Pinpoint the cell where the given text exists, returning its (X, Y) midpoint coordinate. 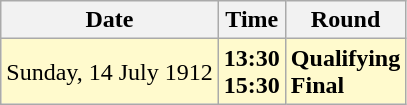
Time (252, 20)
Round (345, 20)
QualifyingFinal (345, 72)
13:3015:30 (252, 72)
Sunday, 14 July 1912 (110, 72)
Date (110, 20)
